Provide the (X, Y) coordinate of the cell's center where the given text is located.  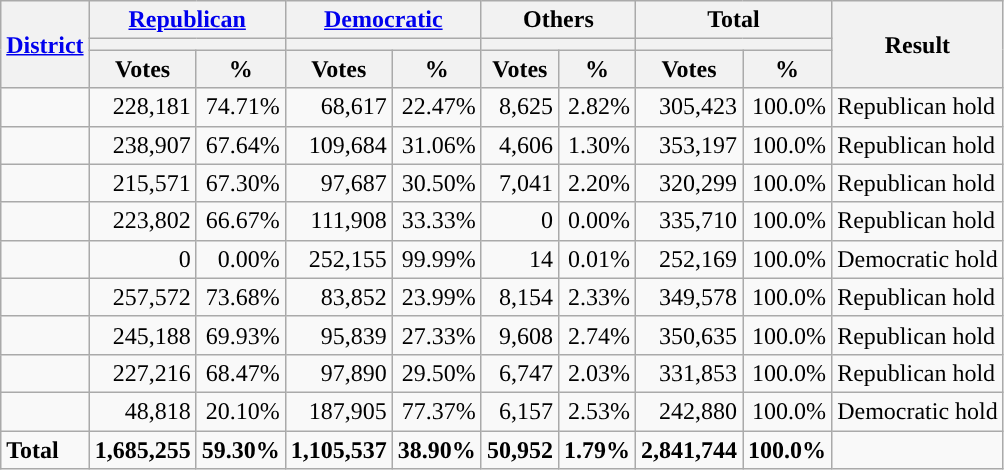
27.33% (436, 335)
67.64% (240, 145)
95,839 (338, 335)
22.47% (436, 107)
69.93% (240, 335)
Republican (187, 20)
50,952 (520, 449)
9,608 (520, 335)
349,578 (688, 297)
67.30% (240, 183)
228,181 (142, 107)
1,105,537 (338, 449)
59.30% (240, 449)
252,155 (338, 259)
223,802 (142, 221)
Others (558, 20)
335,710 (688, 221)
1,685,255 (142, 449)
8,625 (520, 107)
350,635 (688, 335)
1.79% (596, 449)
111,908 (338, 221)
74.71% (240, 107)
238,907 (142, 145)
District (45, 44)
29.50% (436, 373)
99.99% (436, 259)
252,169 (688, 259)
8,154 (520, 297)
2.20% (596, 183)
1.30% (596, 145)
97,890 (338, 373)
Result (918, 44)
187,905 (338, 411)
2.74% (596, 335)
2.53% (596, 411)
68.47% (240, 373)
31.06% (436, 145)
242,880 (688, 411)
320,299 (688, 183)
97,687 (338, 183)
6,747 (520, 373)
77.37% (436, 411)
2.82% (596, 107)
73.68% (240, 297)
33.33% (436, 221)
305,423 (688, 107)
23.99% (436, 297)
4,606 (520, 145)
83,852 (338, 297)
38.90% (436, 449)
331,853 (688, 373)
109,684 (338, 145)
68,617 (338, 107)
2.33% (596, 297)
2,841,744 (688, 449)
48,818 (142, 411)
20.10% (240, 411)
353,197 (688, 145)
257,572 (142, 297)
7,041 (520, 183)
66.67% (240, 221)
245,188 (142, 335)
227,216 (142, 373)
30.50% (436, 183)
215,571 (142, 183)
Democratic (383, 20)
0.01% (596, 259)
2.03% (596, 373)
14 (520, 259)
6,157 (520, 411)
